Scan for the cell matching the given text and deliver its (x, y) coordinate at center. 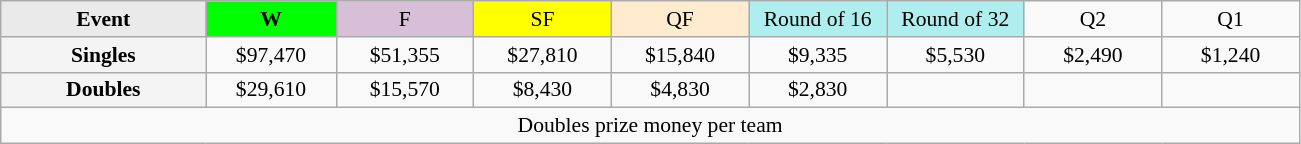
$8,430 (543, 90)
W (271, 19)
$97,470 (271, 55)
$9,335 (818, 55)
Round of 32 (955, 19)
$15,570 (405, 90)
F (405, 19)
Doubles (104, 90)
Q2 (1093, 19)
$15,840 (680, 55)
$5,530 (955, 55)
QF (680, 19)
Q1 (1231, 19)
Singles (104, 55)
$27,810 (543, 55)
$1,240 (1231, 55)
Round of 16 (818, 19)
$2,490 (1093, 55)
$29,610 (271, 90)
$51,355 (405, 55)
SF (543, 19)
$2,830 (818, 90)
Doubles prize money per team (650, 126)
$4,830 (680, 90)
Event (104, 19)
